Pinpoint the cell where the given text exists, returning its [X, Y] midpoint coordinate. 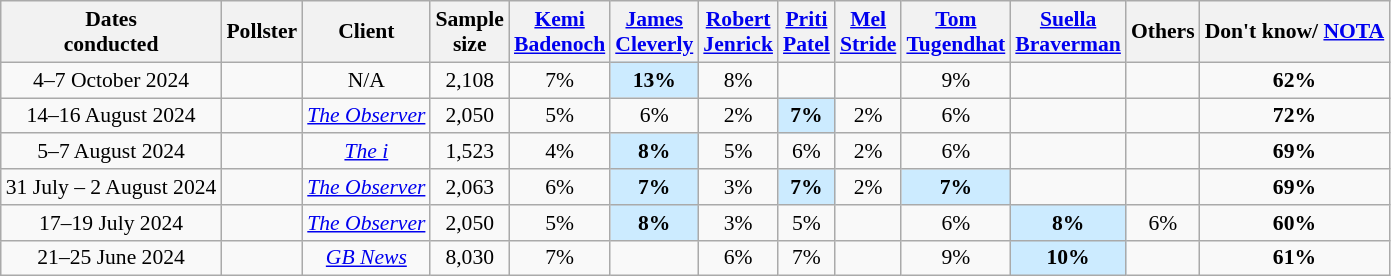
KemiBadenoch [560, 32]
TomTugendhat [956, 32]
RobertJenrick [738, 32]
13% [654, 80]
GB News [366, 258]
Don't know/ NOTA [1295, 32]
61% [1295, 258]
1,523 [469, 152]
72% [1295, 116]
N/A [366, 80]
4% [560, 152]
5–7 August 2024 [112, 152]
31 July – 2 August 2024 [112, 187]
Pollster [262, 32]
21–25 June 2024 [112, 258]
Samplesize [469, 32]
2,108 [469, 80]
The i [366, 152]
2,063 [469, 187]
17–19 July 2024 [112, 223]
SuellaBraverman [1068, 32]
14–16 August 2024 [112, 116]
PritiPatel [806, 32]
Client [366, 32]
JamesCleverly [654, 32]
MelStride [868, 32]
8,030 [469, 258]
Others [1163, 32]
Datesconducted [112, 32]
4–7 October 2024 [112, 80]
10% [1068, 258]
62% [1295, 80]
60% [1295, 223]
